Detect which cell encompasses the target text, then output its [x, y] center coordinate. 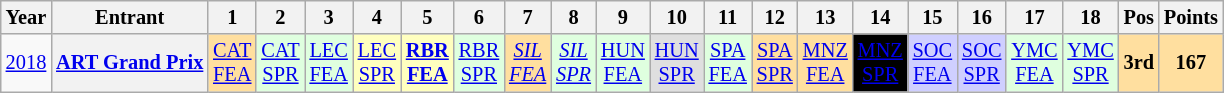
9 [623, 17]
Year [26, 17]
RBRSPR [479, 63]
7 [528, 17]
LECFEA [329, 63]
LECSPR [377, 63]
12 [775, 17]
2 [280, 17]
SILFEA [528, 63]
Entrant [130, 17]
15 [932, 17]
HUNSPR [677, 63]
13 [826, 17]
167 [1191, 63]
YMCFEA [1034, 63]
10 [677, 17]
SILSPR [574, 63]
11 [728, 17]
Points [1191, 17]
RBRFEA [428, 63]
2018 [26, 63]
Pos [1139, 17]
14 [880, 17]
SPAFEA [728, 63]
ART Grand Prix [130, 63]
HUNFEA [623, 63]
3 [329, 17]
MNZFEA [826, 63]
6 [479, 17]
8 [574, 17]
5 [428, 17]
CATFEA [232, 63]
CATSPR [280, 63]
17 [1034, 17]
1 [232, 17]
SOCFEA [932, 63]
4 [377, 17]
18 [1090, 17]
SOCSPR [982, 63]
SPASPR [775, 63]
YMCSPR [1090, 63]
16 [982, 17]
3rd [1139, 63]
MNZSPR [880, 63]
